Scan for the cell matching the given text and deliver its [x, y] coordinate at center. 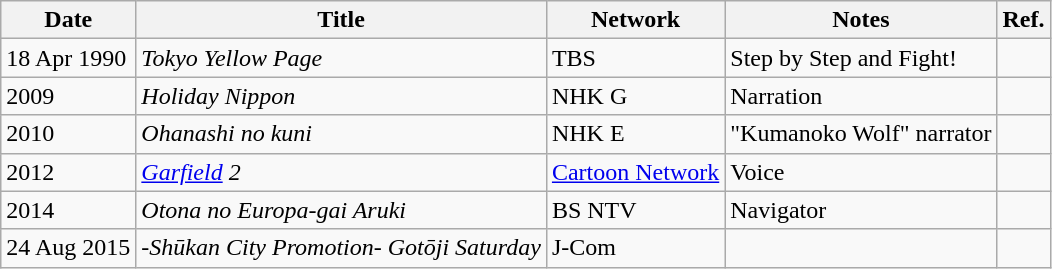
NHK E [635, 134]
Holiday Nippon [342, 96]
"Kumanoko Wolf" narrator [861, 134]
2014 [68, 210]
TBS [635, 58]
Network [635, 20]
Voice [861, 172]
Tokyo Yellow Page [342, 58]
18 Apr 1990 [68, 58]
Garfield 2 [342, 172]
2010 [68, 134]
Cartoon Network [635, 172]
-Shūkan City Promotion- Gotōji Saturday [342, 248]
Notes [861, 20]
Step by Step and Fight! [861, 58]
Ohanashi no kuni [342, 134]
Otona no Europa-gai Aruki [342, 210]
2012 [68, 172]
NHK G [635, 96]
Navigator [861, 210]
Title [342, 20]
2009 [68, 96]
24 Aug 2015 [68, 248]
J-Com [635, 248]
Narration [861, 96]
Ref. [1024, 20]
BS NTV [635, 210]
Date [68, 20]
